From the cell containing the given text, extract its center point as [x, y] coordinate. 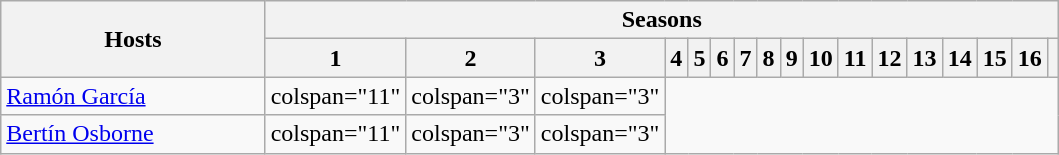
Seasons [662, 20]
3 [600, 58]
4 [676, 58]
1 [336, 58]
16 [1030, 58]
8 [768, 58]
Ramón García [133, 96]
7 [746, 58]
2 [471, 58]
Hosts [133, 39]
12 [890, 58]
13 [924, 58]
9 [792, 58]
6 [722, 58]
14 [960, 58]
10 [820, 58]
15 [994, 58]
11 [855, 58]
Bertín Osborne [133, 134]
5 [700, 58]
